Capture the cell that displays the provided text and extract its [x, y] central coordinate. 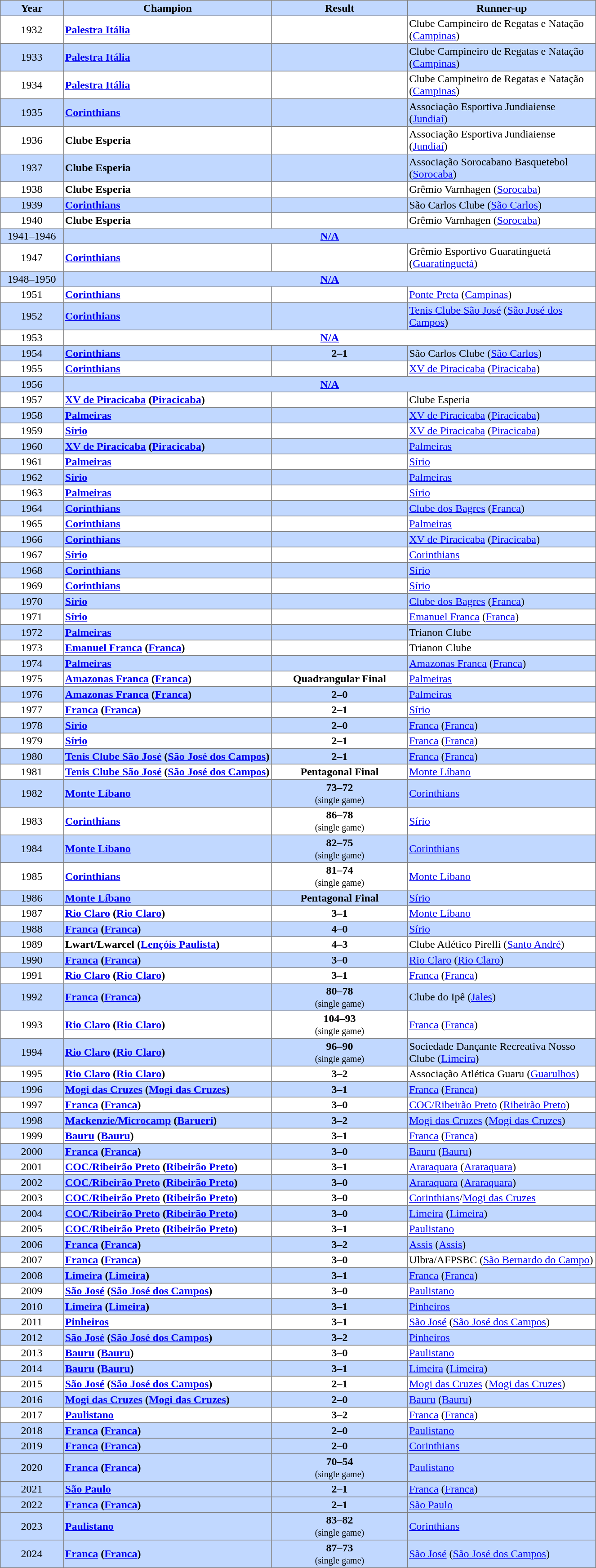
1981 [31, 772]
1956 [31, 384]
2011 [31, 1322]
2001 [31, 1167]
1986 [31, 898]
Clube Atlético Pirelli (Santo André) [502, 944]
2022 [31, 1505]
1937 [31, 168]
Ulbra/AFPSBC (São Bernardo do Campo) [502, 1260]
Result [339, 8]
1965 [31, 524]
1974 [31, 663]
1951 [31, 294]
86–78(single game) [339, 821]
1982 [31, 794]
2004 [31, 1213]
1995 [31, 1074]
1990 [31, 960]
4–0 [339, 929]
1994 [31, 1053]
1961 [31, 462]
4–3 [339, 944]
104–93(single game) [339, 1025]
2005 [31, 1229]
Sociedade Dançante Recreativa Nosso Clube (Limeira) [502, 1053]
Ponte Preta (Campinas) [502, 294]
1932 [31, 30]
1997 [31, 1105]
1966 [31, 539]
1984 [31, 849]
Clube do Ipê (Jales) [502, 997]
2018 [31, 1430]
Associação Atlética Guaru (Guarulhos) [502, 1074]
82–75(single game) [339, 849]
2003 [31, 1198]
Quadrangular Final [339, 679]
70–54(single game) [339, 1468]
1975 [31, 679]
1958 [31, 415]
Grêmio Esportivo Guaratinguetá (Guaratinguetá) [502, 258]
1991 [31, 975]
81–74(single game) [339, 876]
2012 [31, 1337]
1983 [31, 821]
1960 [31, 446]
1993 [31, 1025]
2014 [31, 1368]
2017 [31, 1415]
Associação Sorocabano Basquetebol (Sorocaba) [502, 168]
87–73(single game) [339, 1554]
Assis (Assis) [502, 1244]
1996 [31, 1089]
1979 [31, 741]
1985 [31, 876]
2015 [31, 1384]
2002 [31, 1182]
Champion [167, 8]
2009 [31, 1291]
96–90(single game) [339, 1053]
1941–1946 [31, 236]
1933 [31, 58]
1957 [31, 400]
2019 [31, 1446]
1987 [31, 913]
2007 [31, 1260]
1999 [31, 1136]
80–78(single game) [339, 997]
1962 [31, 477]
1970 [31, 601]
1992 [31, 997]
83–82(single game) [339, 1526]
1940 [31, 220]
Runner-up [502, 8]
1938 [31, 189]
2023 [31, 1526]
2021 [31, 1489]
1989 [31, 944]
2016 [31, 1399]
1947 [31, 258]
1963 [31, 493]
1980 [31, 756]
Mackenzie/Microcamp (Barueri) [167, 1120]
2000 [31, 1151]
1973 [31, 648]
1936 [31, 140]
2008 [31, 1275]
1939 [31, 205]
2013 [31, 1353]
1998 [31, 1120]
1953 [31, 338]
1954 [31, 353]
1948–1950 [31, 279]
1978 [31, 725]
1935 [31, 113]
1972 [31, 632]
1967 [31, 555]
1971 [31, 617]
1934 [31, 85]
1969 [31, 586]
1988 [31, 929]
1959 [31, 431]
2006 [31, 1244]
1977 [31, 710]
2024 [31, 1554]
Year [31, 8]
1976 [31, 694]
2010 [31, 1306]
Lwart/Lwarcel (Lençóis Paulista) [167, 944]
1964 [31, 508]
1952 [31, 316]
Corinthians/Mogi das Cruzes [502, 1198]
2020 [31, 1468]
73–72(single game) [339, 794]
1968 [31, 570]
1955 [31, 369]
